Detect which cell encompasses the target text, then output its [X, Y] center coordinate. 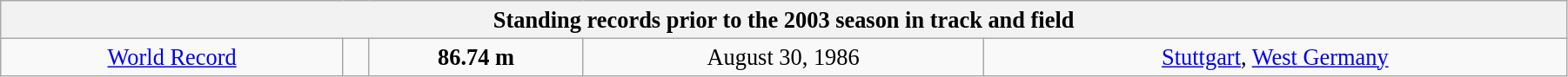
World Record [172, 57]
86.74 m [476, 57]
Stuttgart, West Germany [1275, 57]
Standing records prior to the 2003 season in track and field [784, 19]
August 30, 1986 [783, 57]
